Return the [x, y] coordinate for the center point of the cell that contains the specified text.  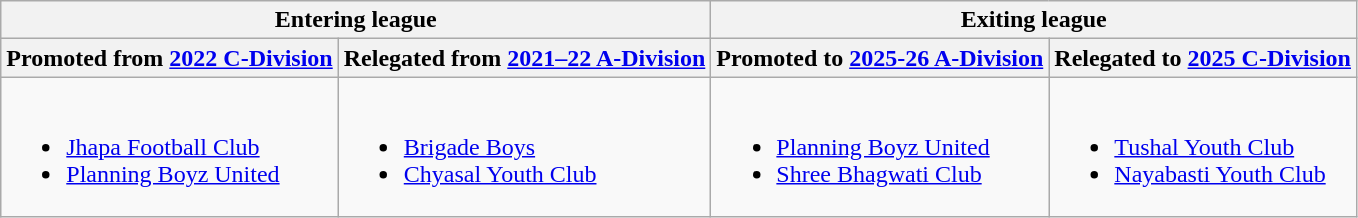
Promoted to 2025-26 A-Division [880, 58]
Relegated to 2025 C-Division [1203, 58]
Tushal Youth ClubNayabasti Youth Club [1203, 147]
Entering league [356, 20]
Planning Boyz UnitedShree Bhagwati Club [880, 147]
Exiting league [1034, 20]
Relegated from 2021–22 A-Division [524, 58]
Jhapa Football ClubPlanning Boyz United [170, 147]
Promoted from 2022 C-Division [170, 58]
Brigade BoysChyasal Youth Club [524, 147]
